Return (x, y) of the center of cell containing provided text 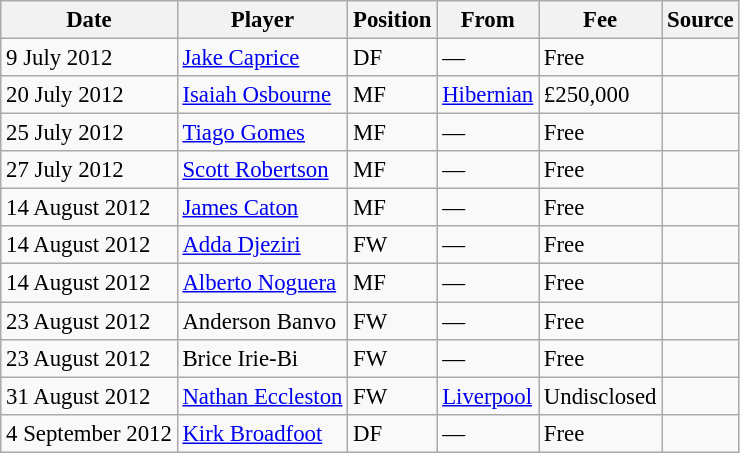
Alberto Noguera (262, 283)
James Caton (262, 208)
Position (392, 20)
Anderson Banvo (262, 321)
Tiago Gomes (262, 133)
Nathan Eccleston (262, 396)
25 July 2012 (89, 133)
Scott Robertson (262, 170)
Player (262, 20)
Brice Irie-Bi (262, 358)
27 July 2012 (89, 170)
Liverpool (488, 396)
£250,000 (600, 95)
Undisclosed (600, 396)
From (488, 20)
Adda Djeziri (262, 245)
20 July 2012 (89, 95)
Date (89, 20)
Kirk Broadfoot (262, 433)
Jake Caprice (262, 58)
Fee (600, 20)
31 August 2012 (89, 396)
4 September 2012 (89, 433)
Source (700, 20)
Hibernian (488, 95)
Isaiah Osbourne (262, 95)
9 July 2012 (89, 58)
